Identify which cell holds the provided text, then report its [X, Y] central coordinate. 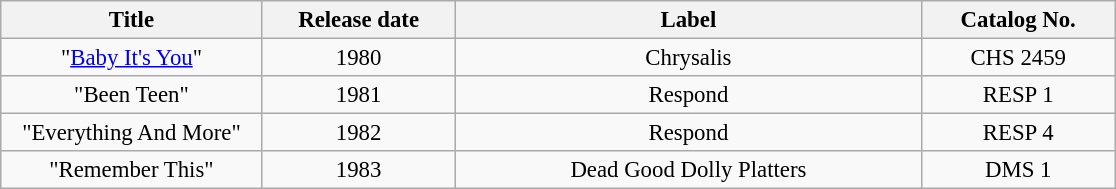
"Baby It's You" [132, 58]
Catalog No. [1018, 20]
1981 [358, 95]
DMS 1 [1018, 170]
1980 [358, 58]
"Everything And More" [132, 133]
Chrysalis [688, 58]
"Been Teen" [132, 95]
RESP 1 [1018, 95]
Dead Good Dolly Platters [688, 170]
RESP 4 [1018, 133]
Label [688, 20]
CHS 2459 [1018, 58]
Release date [358, 20]
"Remember This" [132, 170]
1983 [358, 170]
Title [132, 20]
1982 [358, 133]
